Output the [x, y] coordinate of the center of the cell containing the given text.  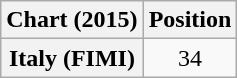
Position [190, 20]
34 [190, 58]
Chart (2015) [72, 20]
Italy (FIMI) [72, 58]
